For the text-containing cell, return its midpoint in (x, y) coordinate format. 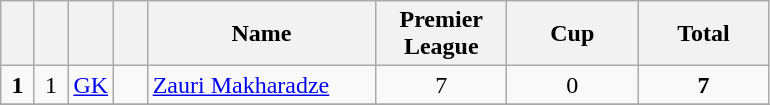
Premier League (442, 34)
Name (262, 34)
Total (704, 34)
Cup (572, 34)
0 (572, 85)
GK (91, 85)
Zauri Makharadze (262, 85)
